Find where the given text appears and provide that cell's center as [x, y] coordinate. 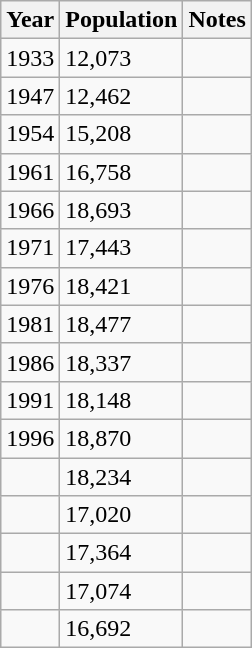
18,421 [122, 286]
1961 [30, 172]
1971 [30, 248]
16,692 [122, 629]
12,073 [122, 58]
17,443 [122, 248]
1981 [30, 324]
Population [122, 20]
1966 [30, 210]
17,020 [122, 515]
Year [30, 20]
15,208 [122, 134]
16,758 [122, 172]
18,148 [122, 400]
18,477 [122, 324]
18,870 [122, 438]
1933 [30, 58]
1954 [30, 134]
Notes [217, 20]
1991 [30, 400]
1996 [30, 438]
18,693 [122, 210]
18,337 [122, 362]
1976 [30, 286]
18,234 [122, 477]
12,462 [122, 96]
1947 [30, 96]
1986 [30, 362]
17,364 [122, 553]
17,074 [122, 591]
